Pinpoint the cell where the given text exists, returning its [X, Y] midpoint coordinate. 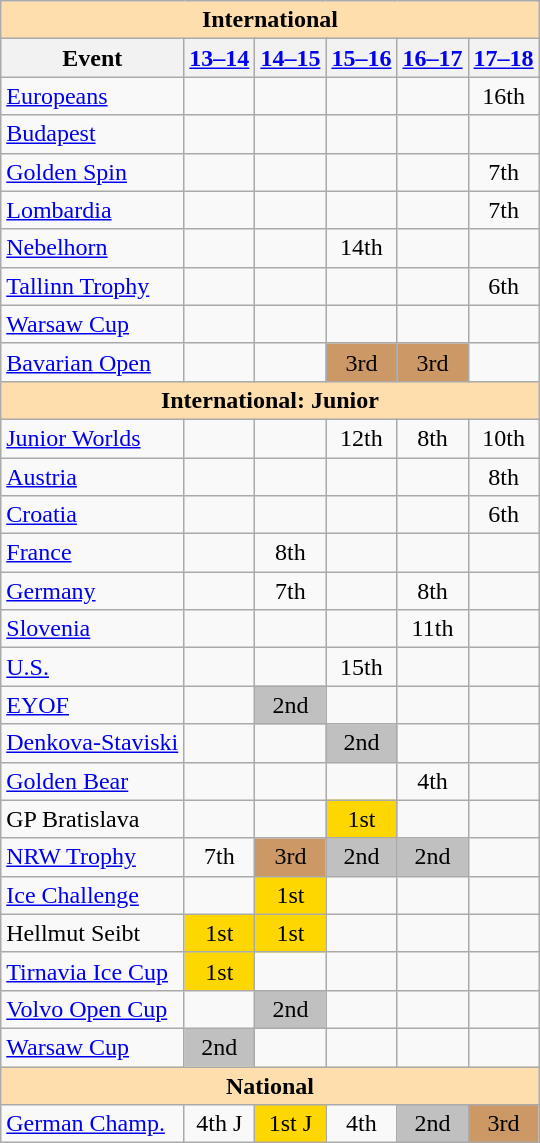
13–14 [220, 58]
Hellmut Seibt [92, 933]
Junior Worlds [92, 438]
15–16 [362, 58]
Germany [92, 591]
Nebelhorn [92, 248]
16–17 [432, 58]
11th [432, 629]
1st J [290, 1124]
14–15 [290, 58]
14th [362, 248]
German Champ. [92, 1124]
U.S. [92, 667]
EYOF [92, 705]
Austria [92, 477]
17–18 [504, 58]
International [270, 20]
Europeans [92, 96]
National [270, 1085]
GP Bratislava [92, 819]
Golden Spin [92, 172]
Event [92, 58]
France [92, 553]
Volvo Open Cup [92, 1009]
International: Junior [270, 400]
12th [362, 438]
Croatia [92, 515]
4th J [220, 1124]
Ice Challenge [92, 895]
Budapest [92, 134]
NRW Trophy [92, 857]
15th [362, 667]
Denkova-Staviski [92, 743]
10th [504, 438]
Tirnavia Ice Cup [92, 971]
Golden Bear [92, 781]
Slovenia [92, 629]
16th [504, 96]
Tallinn Trophy [92, 286]
Bavarian Open [92, 362]
Lombardia [92, 210]
